Return (x, y) of the center of cell containing provided text 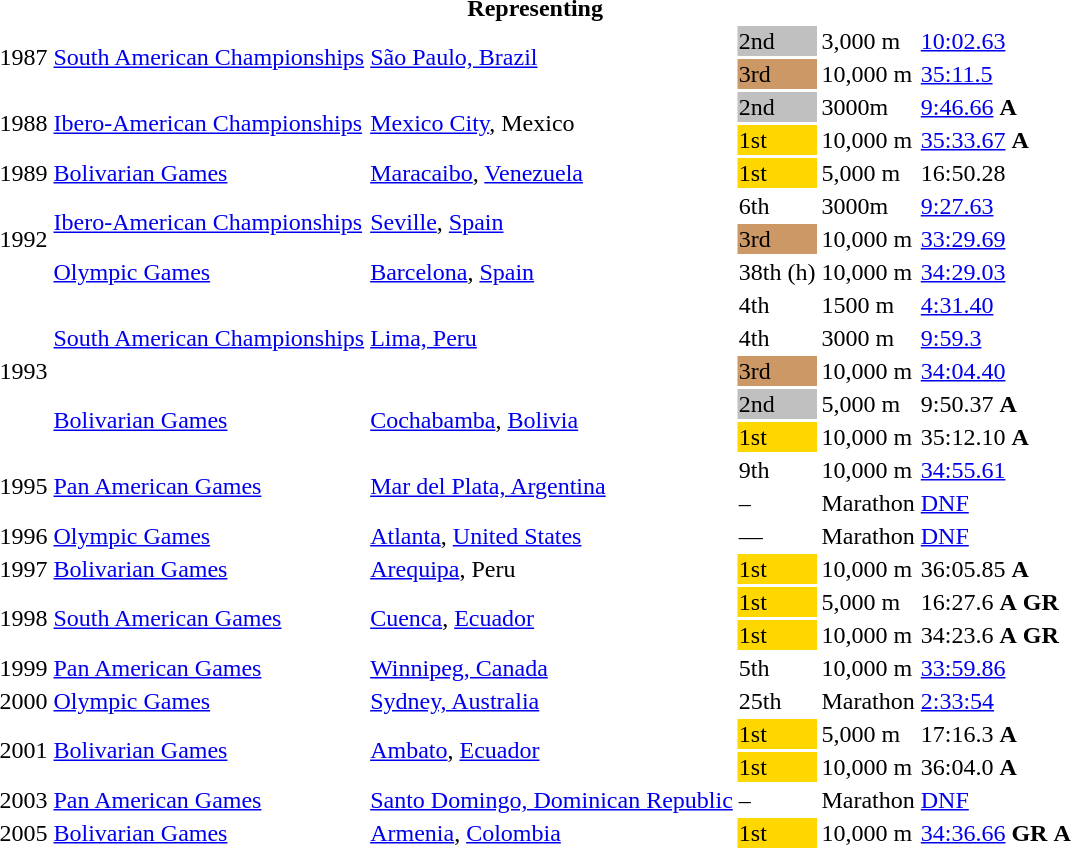
Armenia, Colombia (552, 833)
1500 m (868, 305)
Atlanta, United States (552, 536)
Ambato, Ecuador (552, 750)
Seville, Spain (552, 222)
3000 m (868, 338)
Maracaibo, Venezuela (552, 173)
Mexico City, Mexico (552, 124)
25th (777, 701)
Arequipa, Peru (552, 569)
38th (h) (777, 272)
9th (777, 470)
Cuenca, Ecuador (552, 618)
Barcelona, Spain (552, 272)
Winnipeg, Canada (552, 668)
3,000 m (868, 41)
Cochabamba, Bolivia (552, 420)
— (777, 536)
Lima, Peru (552, 338)
Mar del Plata, Argentina (552, 486)
Sydney, Australia (552, 701)
São Paulo, Brazil (552, 58)
5th (777, 668)
6th (777, 206)
Santo Domingo, Dominican Republic (552, 800)
South American Games (209, 618)
